Scan for the cell matching the given text and deliver its [x, y] coordinate at center. 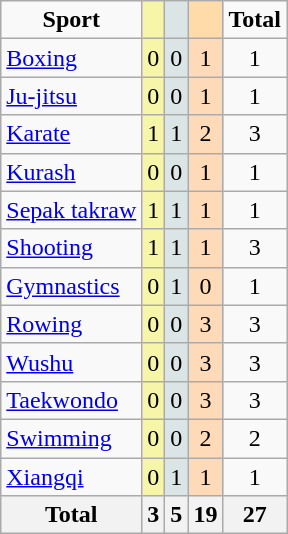
27 [255, 515]
Xiangqi [72, 477]
Gymnastics [72, 286]
Boxing [72, 58]
Shooting [72, 248]
Sport [72, 20]
Kurash [72, 172]
Sepak takraw [72, 210]
Wushu [72, 362]
Swimming [72, 438]
5 [176, 515]
Karate [72, 134]
Ju-jitsu [72, 96]
Rowing [72, 324]
Taekwondo [72, 400]
19 [206, 515]
